Output the [x, y] coordinate of the center of the cell containing the given text.  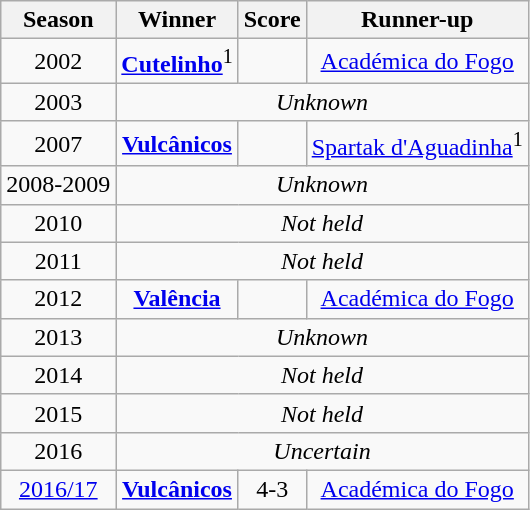
2003 [58, 102]
2007 [58, 144]
Winner [177, 20]
2010 [58, 223]
2002 [58, 62]
Cutelinho1 [177, 62]
Spartak d'Aguadinha1 [417, 144]
Uncertain [322, 451]
4-3 [272, 489]
2015 [58, 413]
2011 [58, 261]
2012 [58, 299]
2016 [58, 451]
Valência [177, 299]
Score [272, 20]
2013 [58, 337]
Season [58, 20]
2008-2009 [58, 185]
2014 [58, 375]
Runner-up [417, 20]
2016/17 [58, 489]
